From the cell containing the given text, extract its center point as (X, Y) coordinate. 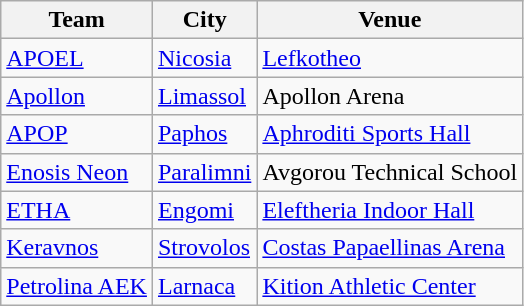
City (204, 20)
Paralimni (204, 172)
Apollon (77, 96)
Apollon Arena (390, 96)
Engomi (204, 210)
Limassol (204, 96)
Avgorou Technical School (390, 172)
Lefkotheo (390, 58)
Team (77, 20)
Kition Athletic Center (390, 286)
ETHA (77, 210)
Costas Papaellinas Arena (390, 248)
Strovolos (204, 248)
Eleftheria Indoor Hall (390, 210)
Paphos (204, 134)
Venue (390, 20)
Aphroditi Sports Hall (390, 134)
Enosis Neon (77, 172)
Petrolina AEK (77, 286)
APOP (77, 134)
Keravnos (77, 248)
Nicosia (204, 58)
APOEL (77, 58)
Larnaca (204, 286)
